Return (x, y) of the center of cell containing provided text 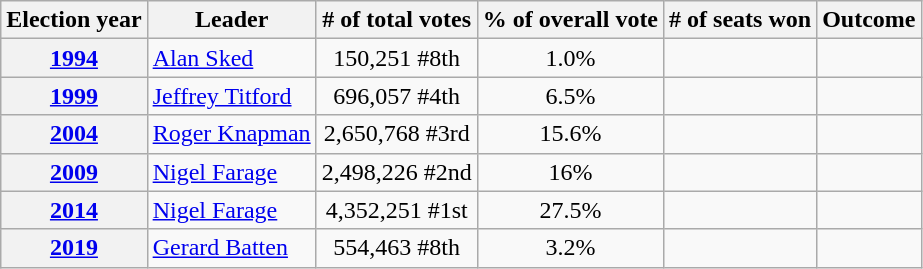
1994 (74, 58)
2019 (74, 248)
2,498,226 #2nd (396, 172)
Leader (232, 20)
Election year (74, 20)
2009 (74, 172)
2004 (74, 134)
1999 (74, 96)
554,463 #8th (396, 248)
2,650,768 #3rd (396, 134)
1.0% (570, 58)
Roger Knapman (232, 134)
% of overall vote (570, 20)
2014 (74, 210)
15.6% (570, 134)
150,251 #8th (396, 58)
Outcome (869, 20)
Alan Sked (232, 58)
Gerard Batten (232, 248)
# of seats won (740, 20)
27.5% (570, 210)
6.5% (570, 96)
4,352,251 #1st (396, 210)
# of total votes (396, 20)
3.2% (570, 248)
Jeffrey Titford (232, 96)
16% (570, 172)
696,057 #4th (396, 96)
